Capture the cell that displays the provided text and extract its [X, Y] central coordinate. 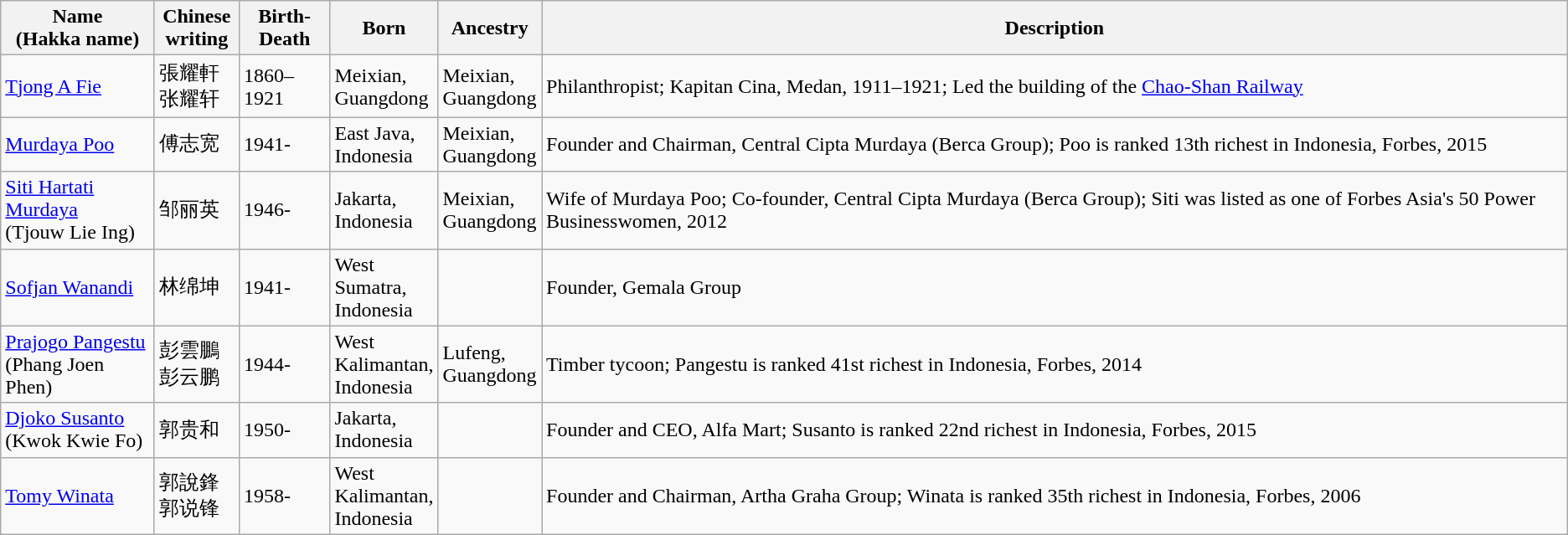
Djoko Susanto(Kwok Kwie Fo) [78, 430]
Ancestry [490, 28]
Name(Hakka name) [78, 28]
East Java, Indonesia [384, 144]
Founder and Chairman, Artha Graha Group; Winata is ranked 35th richest in Indonesia, Forbes, 2006 [1055, 496]
傅志宽 [196, 144]
郭贵和 [196, 430]
Founder, Gemala Group [1055, 287]
Tjong A Fie [78, 86]
1860–1921 [285, 86]
1946- [285, 210]
張耀軒张耀轩 [196, 86]
1944- [285, 364]
林绵坤 [196, 287]
Chinese writing [196, 28]
Lufeng, Guangdong [490, 364]
Tomy Winata [78, 496]
Born [384, 28]
彭雲鵬彭云鹏 [196, 364]
Siti Hartati Murdaya(Tjouw Lie Ing) [78, 210]
Birth-Death [285, 28]
Founder and CEO, Alfa Mart; Susanto is ranked 22nd richest in Indonesia, Forbes, 2015 [1055, 430]
Description [1055, 28]
Timber tycoon; Pangestu is ranked 41st richest in Indonesia, Forbes, 2014 [1055, 364]
Philanthropist; Kapitan Cina, Medan, 1911–1921; Led the building of the Chao-Shan Railway [1055, 86]
West Sumatra, Indonesia [384, 287]
Prajogo Pangestu(Phang Joen Phen) [78, 364]
Wife of Murdaya Poo; Co-founder, Central Cipta Murdaya (Berca Group); Siti was listed as one of Forbes Asia's 50 Power Businesswomen, 2012 [1055, 210]
郭說鋒郭说锋 [196, 496]
邹丽英 [196, 210]
Sofjan Wanandi [78, 287]
1950- [285, 430]
Founder and Chairman, Central Cipta Murdaya (Berca Group); Poo is ranked 13th richest in Indonesia, Forbes, 2015 [1055, 144]
1958- [285, 496]
Murdaya Poo [78, 144]
